Search for the cell housing the specified text and yield its [X, Y] center coordinate. 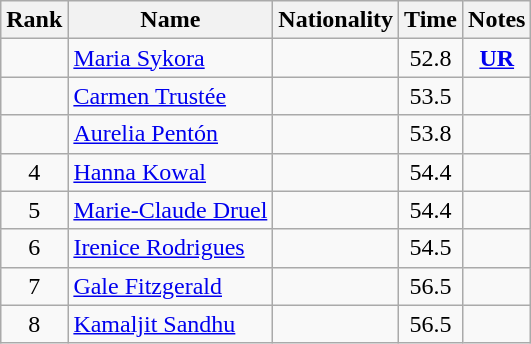
Kamaljit Sandhu [170, 324]
Hanna Kowal [170, 172]
Marie-Claude Druel [170, 210]
8 [34, 324]
Rank [34, 20]
53.5 [431, 96]
53.8 [431, 134]
7 [34, 286]
Time [431, 20]
52.8 [431, 58]
6 [34, 248]
Maria Sykora [170, 58]
Aurelia Pentón [170, 134]
Gale Fitzgerald [170, 286]
54.5 [431, 248]
UR [497, 58]
Notes [497, 20]
Carmen Trustée [170, 96]
4 [34, 172]
5 [34, 210]
Irenice Rodrigues [170, 248]
Name [170, 20]
Nationality [336, 20]
